Detect which cell encompasses the target text, then output its [x, y] center coordinate. 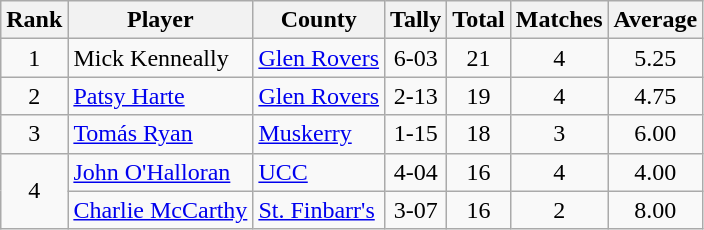
Patsy Harte [160, 96]
Average [656, 20]
6-03 [416, 58]
18 [479, 134]
Total [479, 20]
1-15 [416, 134]
Tally [416, 20]
6.00 [656, 134]
4-04 [416, 172]
Player [160, 20]
John O'Halloran [160, 172]
County [319, 20]
21 [479, 58]
19 [479, 96]
Charlie McCarthy [160, 210]
8.00 [656, 210]
Mick Kenneally [160, 58]
St. Finbarr's [319, 210]
5.25 [656, 58]
Matches [559, 20]
Tomás Ryan [160, 134]
UCC [319, 172]
4.00 [656, 172]
1 [34, 58]
Rank [34, 20]
3-07 [416, 210]
4.75 [656, 96]
Muskerry [319, 134]
2-13 [416, 96]
